For the text-containing cell, return its midpoint in [x, y] coordinate format. 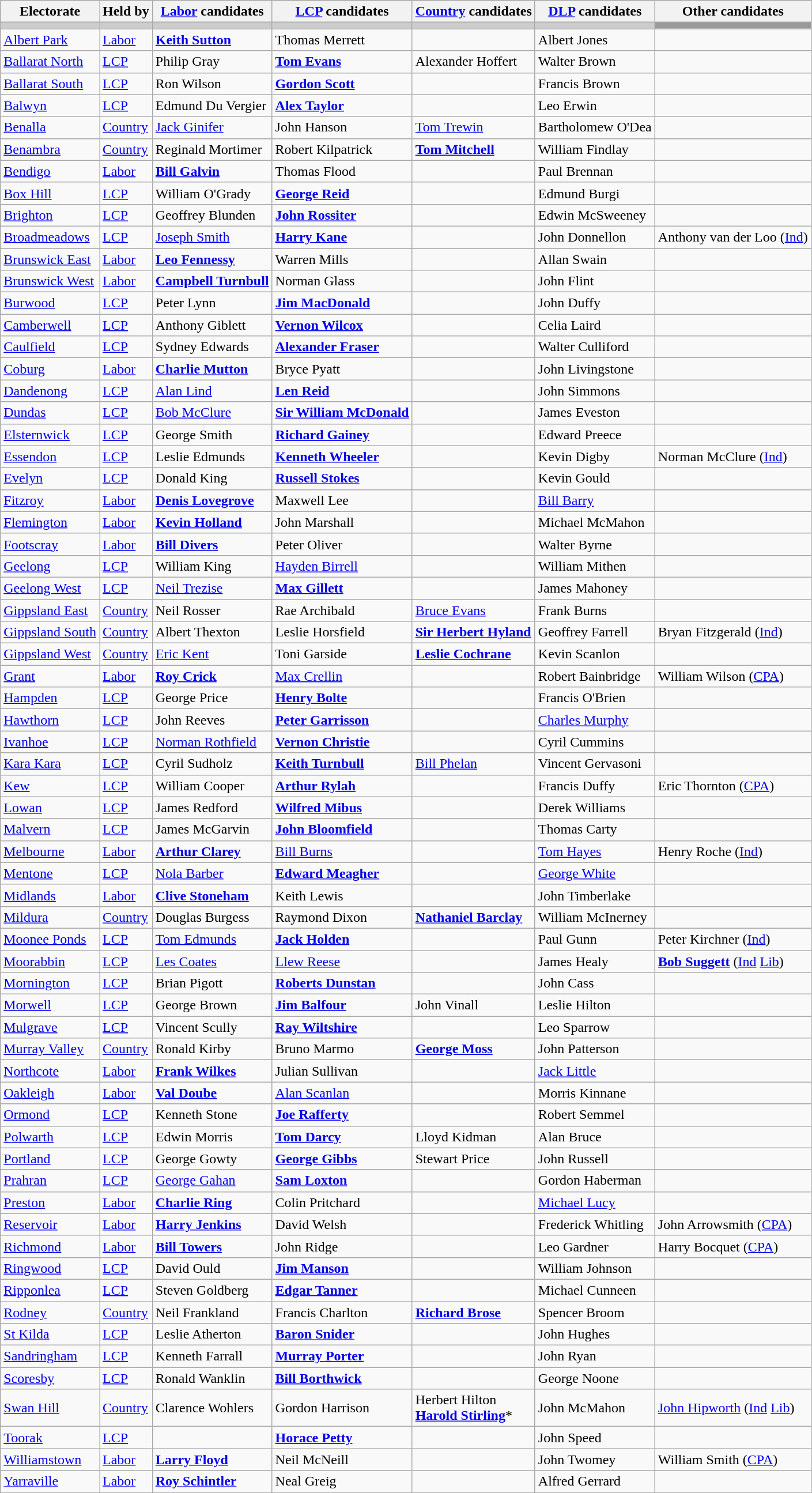
William O'Grady [212, 193]
Edmund Burgi [595, 193]
Camberwell [50, 325]
Leo Erwin [595, 105]
Ron Wilson [212, 84]
Swan Hill [50, 1408]
Bill Divers [212, 544]
Paul Gunn [595, 939]
John Bloomfield [342, 830]
Oakleigh [50, 1093]
Roy Schintler [212, 1481]
George Smith [212, 435]
Russell Stokes [342, 478]
Leslie Hilton [595, 1005]
Sam Loxton [342, 1181]
Williamstown [50, 1460]
Sydney Edwards [212, 347]
Other candidates [733, 12]
Flemington [50, 522]
Grant [50, 676]
Gordon Harrison [342, 1408]
Steven Goldberg [212, 1290]
Clive Stoneham [212, 895]
James McGarvin [212, 830]
Hayden Birrell [342, 566]
Tom Trewin [474, 127]
Tom Edmunds [212, 939]
Alan Lind [212, 391]
Robert Semmel [595, 1115]
Moorabbin [50, 961]
Ivanhoe [50, 742]
St Kilda [50, 1334]
George Reid [342, 193]
Hampden [50, 698]
Norman McClure (Ind) [733, 457]
Neal Greig [342, 1481]
Morwell [50, 1005]
Charlie Ring [212, 1202]
Anthony van der Loo (Ind) [733, 237]
Gippsland East [50, 610]
John Cass [595, 983]
William Johnson [595, 1268]
Albert Thexton [212, 632]
Toorak [50, 1438]
Allan Swain [595, 259]
Brunswick East [50, 259]
Tom Evans [342, 62]
Albert Park [50, 40]
John Rossiter [342, 215]
Roberts Dunstan [342, 983]
David Welsh [342, 1224]
Francis O'Brien [595, 698]
Francis Charlton [342, 1313]
Peter Lynn [212, 303]
Vincent Scully [212, 1027]
Murray Porter [342, 1356]
Frank Wilkes [212, 1071]
Norman Glass [342, 281]
Northcote [50, 1071]
Gordon Scott [342, 84]
George Noone [595, 1378]
Bill Towers [212, 1246]
Cyril Cummins [595, 742]
Thomas Carty [595, 830]
John Speed [595, 1438]
Kevin Scanlon [595, 654]
Peter Garrisson [342, 720]
Scoresby [50, 1378]
Nathaniel Barclay [474, 917]
Kevin Gould [595, 478]
William Smith (CPA) [733, 1460]
Robert Kilpatrick [342, 149]
Colin Pritchard [342, 1202]
Held by [126, 12]
John Marshall [342, 522]
Ronald Kirby [212, 1049]
Keith Lewis [342, 895]
Douglas Burgess [212, 917]
James Healy [595, 961]
Peter Oliver [342, 544]
Francis Brown [595, 84]
Max Gillett [342, 588]
Michael McMahon [595, 522]
Malvern [50, 830]
Richmond [50, 1246]
Charlie Mutton [212, 369]
Frank Burns [595, 610]
Benalla [50, 127]
William McInerney [595, 917]
Joseph Smith [212, 237]
Mulgrave [50, 1027]
Neil Trezise [212, 588]
Bill Phelan [474, 764]
Mildura [50, 917]
Derek Williams [595, 808]
John Russell [595, 1159]
Donald King [212, 478]
William King [212, 566]
Arthur Rylah [342, 786]
Elsternwick [50, 435]
John Patterson [595, 1049]
Morris Kinnane [595, 1093]
John Donnellon [595, 237]
Midlands [50, 895]
Keith Turnbull [342, 764]
Bryce Pyatt [342, 369]
Bill Galvin [212, 171]
Toni Garside [342, 654]
Tom Darcy [342, 1137]
Thomas Merrett [342, 40]
Bryan Fitzgerald (Ind) [733, 632]
David Ould [212, 1268]
Alfred Gerrard [595, 1481]
Box Hill [50, 193]
Moonee Ponds [50, 939]
Larry Floyd [212, 1460]
Frederick Whitling [595, 1224]
Philip Gray [212, 62]
Warren Mills [342, 259]
Bill Barry [595, 500]
Val Doube [212, 1093]
Benambra [50, 149]
George Price [212, 698]
Polwarth [50, 1137]
Walter Brown [595, 62]
William Wilson (CPA) [733, 676]
Fitzroy [50, 500]
Evelyn [50, 478]
Bendigo [50, 171]
Portland [50, 1159]
Edwin McSweeney [595, 215]
DLP candidates [595, 12]
Brunswick West [50, 281]
Yarraville [50, 1481]
Len Reid [342, 391]
Harry Kane [342, 237]
Ormond [50, 1115]
Gordon Haberman [595, 1181]
Bruno Marmo [342, 1049]
Anthony Giblett [212, 325]
Electorate [50, 12]
Charles Murphy [595, 720]
Kenneth Wheeler [342, 457]
Gippsland West [50, 654]
Kevin Holland [212, 522]
Campbell Turnbull [212, 281]
Geoffrey Blunden [212, 215]
Lloyd Kidman [474, 1137]
Sandringham [50, 1356]
Stewart Price [474, 1159]
Bruce Evans [474, 610]
Edmund Du Vergier [212, 105]
Edwin Morris [212, 1137]
Vernon Wilcox [342, 325]
Richard Gainey [342, 435]
Harry Jenkins [212, 1224]
Roy Crick [212, 676]
Leslie Atherton [212, 1334]
Julian Sullivan [342, 1071]
Walter Byrne [595, 544]
Henry Bolte [342, 698]
George White [595, 873]
Alexander Fraser [342, 347]
Raymond Dixon [342, 917]
John Flint [595, 281]
John Ryan [595, 1356]
William Findlay [595, 149]
William Mithen [595, 566]
Robert Bainbridge [595, 676]
Geoffrey Farrell [595, 632]
George Moss [474, 1049]
Henry Roche (Ind) [733, 851]
Maxwell Lee [342, 500]
Kevin Digby [595, 457]
Ripponlea [50, 1290]
Bob McClure [212, 413]
Kew [50, 786]
John Timberlake [595, 895]
LCP candidates [342, 12]
Michael Cunneen [595, 1290]
Alan Scanlan [342, 1093]
Ray Wiltshire [342, 1027]
Wilfred Mibus [342, 808]
Alexander Hoffert [474, 62]
Kenneth Stone [212, 1115]
Eric Thornton (CPA) [733, 786]
Dundas [50, 413]
Walter Culliford [595, 347]
Eric Kent [212, 654]
Arthur Clarey [212, 851]
Leslie Horsfield [342, 632]
Dandenong [50, 391]
Tom Hayes [595, 851]
Neil Frankland [212, 1313]
Bob Suggett (Ind Lib) [733, 961]
Burwood [50, 303]
Horace Petty [342, 1438]
John McMahon [595, 1408]
Joe Rafferty [342, 1115]
Norman Rothfield [212, 742]
Keith Sutton [212, 40]
Sir William McDonald [342, 413]
Leo Sparrow [595, 1027]
Paul Brennan [595, 171]
Balwyn [50, 105]
Les Coates [212, 961]
Brighton [50, 215]
Jack Ginifer [212, 127]
Baron Snider [342, 1334]
Bill Borthwick [342, 1378]
Mentone [50, 873]
John Arrowsmith (CPA) [733, 1224]
Geelong [50, 566]
Thomas Flood [342, 171]
Kenneth Farrall [212, 1356]
Neil McNeill [342, 1460]
Edward Preece [595, 435]
Bartholomew O'Dea [595, 127]
John Hanson [342, 127]
Richard Brose [474, 1313]
Broadmeadows [50, 237]
John Simmons [595, 391]
Harry Bocquet (CPA) [733, 1246]
Ballarat North [50, 62]
Edgar Tanner [342, 1290]
Nola Barber [212, 873]
Prahran [50, 1181]
James Eveston [595, 413]
Vincent Gervasoni [595, 764]
John Duffy [595, 303]
John Hughes [595, 1334]
Max Crellin [342, 676]
Tom Mitchell [474, 149]
Francis Duffy [595, 786]
Rodney [50, 1313]
Mornington [50, 983]
Coburg [50, 369]
Jim MacDonald [342, 303]
Peter Kirchner (Ind) [733, 939]
Jack Little [595, 1071]
Edward Meagher [342, 873]
John Vinall [474, 1005]
Denis Lovegrove [212, 500]
Albert Jones [595, 40]
Bill Burns [342, 851]
Caulfield [50, 347]
Leslie Cochrane [474, 654]
Celia Laird [595, 325]
Jim Manson [342, 1268]
Jim Balfour [342, 1005]
Leo Gardner [595, 1246]
George Gowty [212, 1159]
Geelong West [50, 588]
William Cooper [212, 786]
John Reeves [212, 720]
John Ridge [342, 1246]
Footscray [50, 544]
Gippsland South [50, 632]
George Gahan [212, 1181]
Ringwood [50, 1268]
Leo Fennessy [212, 259]
Ballarat South [50, 84]
John Livingstone [595, 369]
Hawthorn [50, 720]
Leslie Edmunds [212, 457]
Neil Rosser [212, 610]
George Gibbs [342, 1159]
Brian Pigott [212, 983]
Country candidates [474, 12]
Reginald Mortimer [212, 149]
Sir Herbert Hyland [474, 632]
Alan Bruce [595, 1137]
Herbert Hilton Harold Stirling* [474, 1408]
Llew Reese [342, 961]
Clarence Wohlers [212, 1408]
Essendon [50, 457]
Preston [50, 1202]
Jack Holden [342, 939]
Vernon Christie [342, 742]
Murray Valley [50, 1049]
Labor candidates [212, 12]
Reservoir [50, 1224]
Spencer Broom [595, 1313]
Melbourne [50, 851]
Cyril Sudholz [212, 764]
John Twomey [595, 1460]
Lowan [50, 808]
George Brown [212, 1005]
James Mahoney [595, 588]
Alex Taylor [342, 105]
Kara Kara [50, 764]
John Hipworth (Ind Lib) [733, 1408]
Michael Lucy [595, 1202]
James Redford [212, 808]
Rae Archibald [342, 610]
Ronald Wanklin [212, 1378]
